Search for the cell housing the specified text and yield its [X, Y] center coordinate. 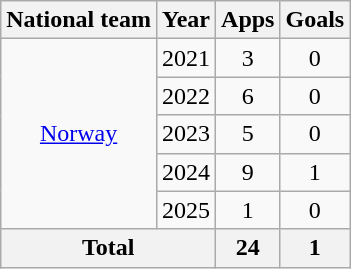
Goals [315, 20]
24 [248, 248]
5 [248, 134]
9 [248, 172]
Year [186, 20]
2021 [186, 58]
Apps [248, 20]
Total [108, 248]
3 [248, 58]
2023 [186, 134]
Norway [79, 134]
6 [248, 96]
National team [79, 20]
2024 [186, 172]
2022 [186, 96]
2025 [186, 210]
